Return the (X, Y) coordinate for the center point of the cell that contains the specified text.  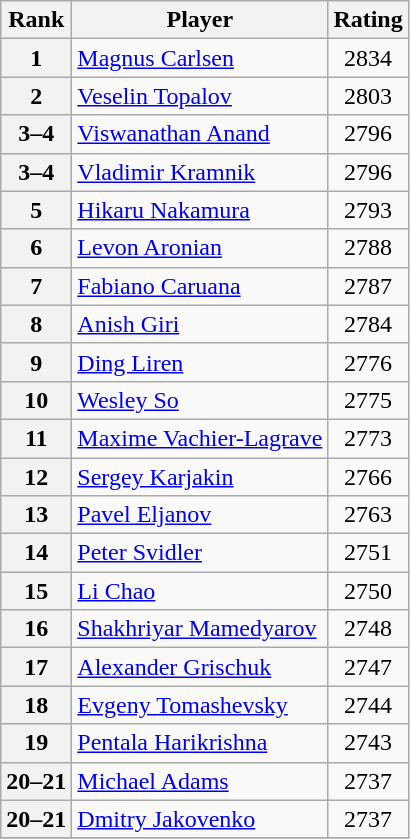
Player (200, 20)
2775 (368, 400)
Pentala Harikrishna (200, 743)
10 (36, 400)
Wesley So (200, 400)
2750 (368, 591)
5 (36, 210)
2744 (368, 705)
9 (36, 362)
6 (36, 248)
2747 (368, 667)
14 (36, 553)
13 (36, 515)
2834 (368, 58)
2793 (368, 210)
Ding Liren (200, 362)
Magnus Carlsen (200, 58)
11 (36, 438)
Peter Svidler (200, 553)
Shakhriyar Mamedyarov (200, 629)
2776 (368, 362)
Michael Adams (200, 781)
Viswanathan Anand (200, 134)
18 (36, 705)
2766 (368, 477)
2788 (368, 248)
Hikaru Nakamura (200, 210)
Vladimir Kramnik (200, 172)
Maxime Vachier-Lagrave (200, 438)
15 (36, 591)
8 (36, 324)
2743 (368, 743)
Alexander Grischuk (200, 667)
19 (36, 743)
2763 (368, 515)
17 (36, 667)
16 (36, 629)
Pavel Eljanov (200, 515)
Li Chao (200, 591)
1 (36, 58)
Levon Aronian (200, 248)
Evgeny Tomashevsky (200, 705)
2748 (368, 629)
Rank (36, 20)
Fabiano Caruana (200, 286)
Sergey Karjakin (200, 477)
7 (36, 286)
2 (36, 96)
2784 (368, 324)
Rating (368, 20)
2751 (368, 553)
Dmitry Jakovenko (200, 819)
Anish Giri (200, 324)
12 (36, 477)
2803 (368, 96)
2773 (368, 438)
Veselin Topalov (200, 96)
2787 (368, 286)
